Detect which cell encompasses the target text, then output its (x, y) center coordinate. 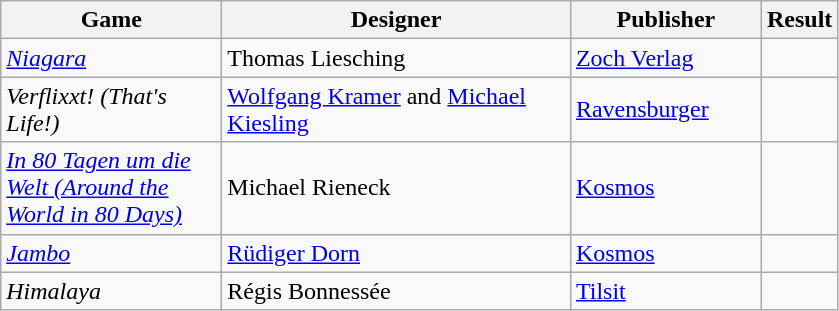
Niagara (112, 58)
In 80 Tagen um die Welt (Around the World in 80 Days) (112, 188)
Tilsit (666, 291)
Wolfgang Kramer and Michael Kiesling (396, 110)
Ravensburger (666, 110)
Himalaya (112, 291)
Verflixxt! (That's Life!) (112, 110)
Régis Bonnessée (396, 291)
Zoch Verlag (666, 58)
Jambo (112, 253)
Result (799, 20)
Rüdiger Dorn (396, 253)
Michael Rieneck (396, 188)
Thomas Liesching (396, 58)
Designer (396, 20)
Publisher (666, 20)
Game (112, 20)
